Return (x, y) of the center of cell containing provided text 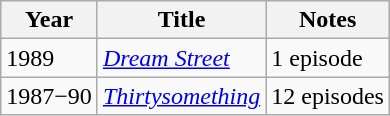
Year (50, 20)
12 episodes (328, 96)
Title (181, 20)
Dream Street (181, 58)
1987−90 (50, 96)
1 episode (328, 58)
Notes (328, 20)
Thirtysomething (181, 96)
1989 (50, 58)
